Find where the given text appears and provide that cell's center as [x, y] coordinate. 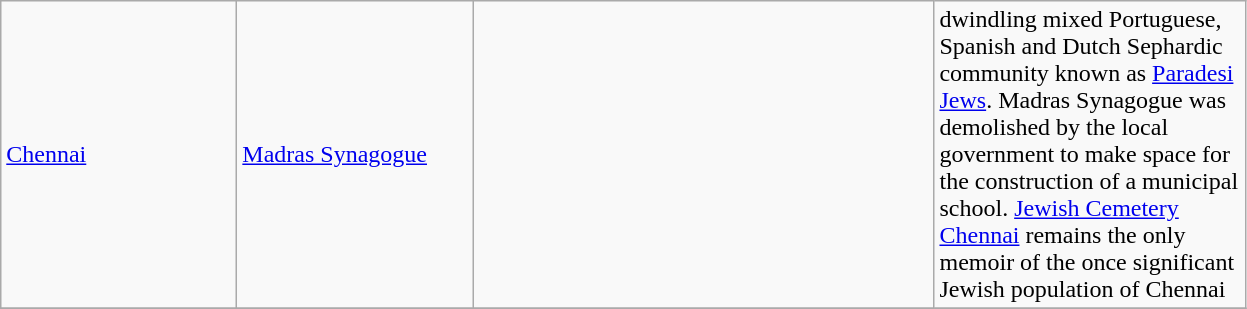
Madras Synagogue [355, 155]
Chennai [119, 155]
